Detect which cell encompasses the target text, then output its [x, y] center coordinate. 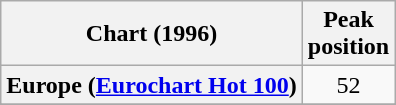
Europe (Eurochart Hot 100) [152, 85]
Chart (1996) [152, 34]
52 [348, 85]
Peakposition [348, 34]
